Identify which cell holds the provided text, then report its (x, y) central coordinate. 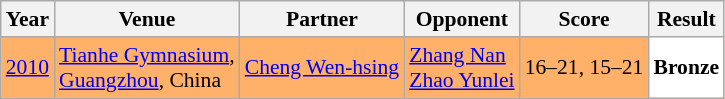
Cheng Wen-hsing (322, 68)
2010 (28, 68)
Result (686, 19)
Opponent (462, 19)
Zhang Nan Zhao Yunlei (462, 68)
Venue (147, 19)
16–21, 15–21 (584, 68)
Year (28, 19)
Score (584, 19)
Partner (322, 19)
Tianhe Gymnasium,Guangzhou, China (147, 68)
Bronze (686, 68)
